Capture the cell that displays the provided text and extract its (X, Y) central coordinate. 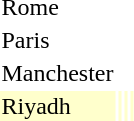
Manchester (58, 73)
Paris (58, 40)
Riyadh (58, 106)
